Scan for the cell matching the given text and deliver its (x, y) coordinate at center. 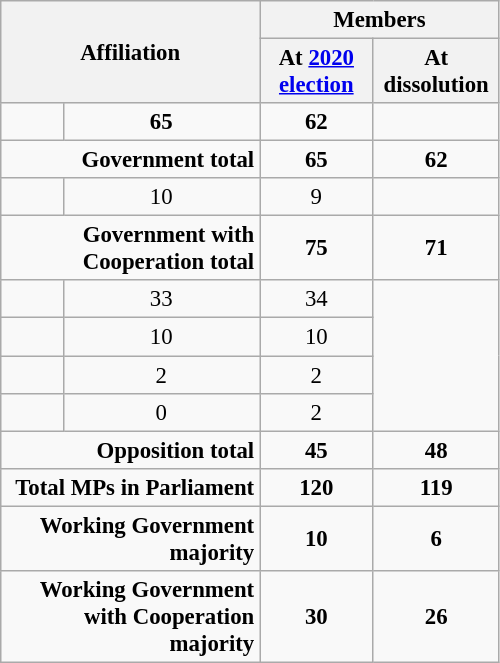
At dissolution (436, 72)
48 (436, 450)
33 (161, 299)
71 (436, 248)
0 (161, 412)
9 (317, 197)
120 (317, 487)
Opposition total (130, 450)
75 (317, 248)
At 2020 election (317, 72)
Government with Cooperation total (130, 248)
34 (317, 299)
Government total (130, 160)
6 (436, 538)
Total MPs in Parliament (130, 487)
Working Government with Cooperation majority (130, 617)
26 (436, 617)
45 (317, 450)
Affiliation (130, 52)
119 (436, 487)
30 (317, 617)
Working Government majority (130, 538)
Members (380, 20)
